Scan for the cell matching the given text and deliver its (x, y) coordinate at center. 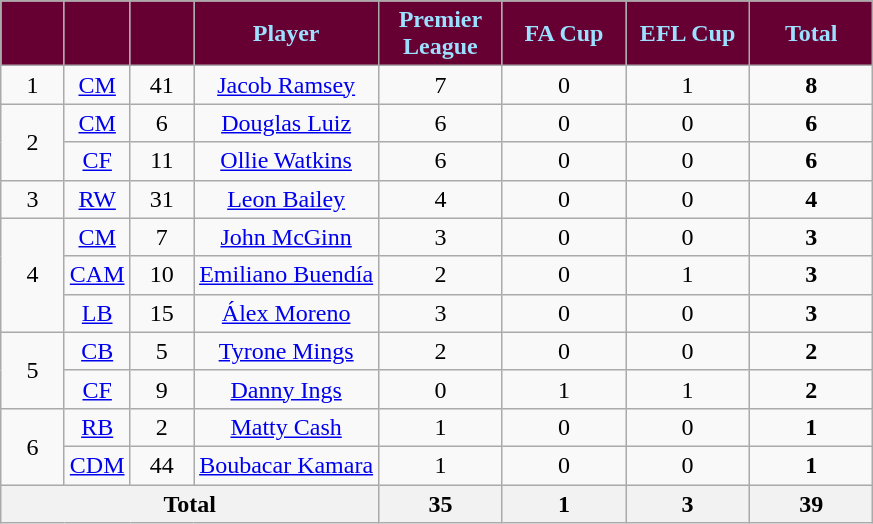
Premier League (441, 34)
RB (97, 427)
EFL Cup (688, 34)
Álex Moreno (286, 313)
44 (162, 465)
8 (811, 85)
31 (162, 199)
Player (286, 34)
RW (97, 199)
11 (162, 161)
CDM (97, 465)
Boubacar Kamara (286, 465)
35 (441, 503)
Tyrone Mings (286, 351)
CB (97, 351)
39 (811, 503)
Jacob Ramsey (286, 85)
LB (97, 313)
Emiliano Buendía (286, 275)
Douglas Luiz (286, 123)
John McGinn (286, 237)
15 (162, 313)
Danny Ings (286, 389)
Matty Cash (286, 427)
Leon Bailey (286, 199)
Ollie Watkins (286, 161)
FA Cup (564, 34)
CAM (97, 275)
9 (162, 389)
10 (162, 275)
41 (162, 85)
